Capture the cell that displays the provided text and extract its (x, y) central coordinate. 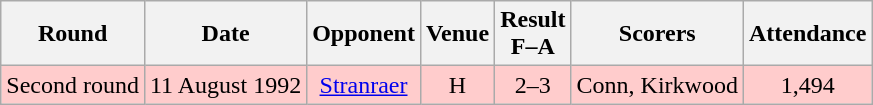
Conn, Kirkwood (657, 85)
Stranraer (364, 85)
11 August 1992 (225, 85)
Second round (73, 85)
1,494 (807, 85)
Venue (457, 34)
Scorers (657, 34)
Opponent (364, 34)
ResultF–A (533, 34)
Round (73, 34)
Date (225, 34)
H (457, 85)
Attendance (807, 34)
2–3 (533, 85)
